Locate the cell with the specified text and output its [x, y] center coordinate. 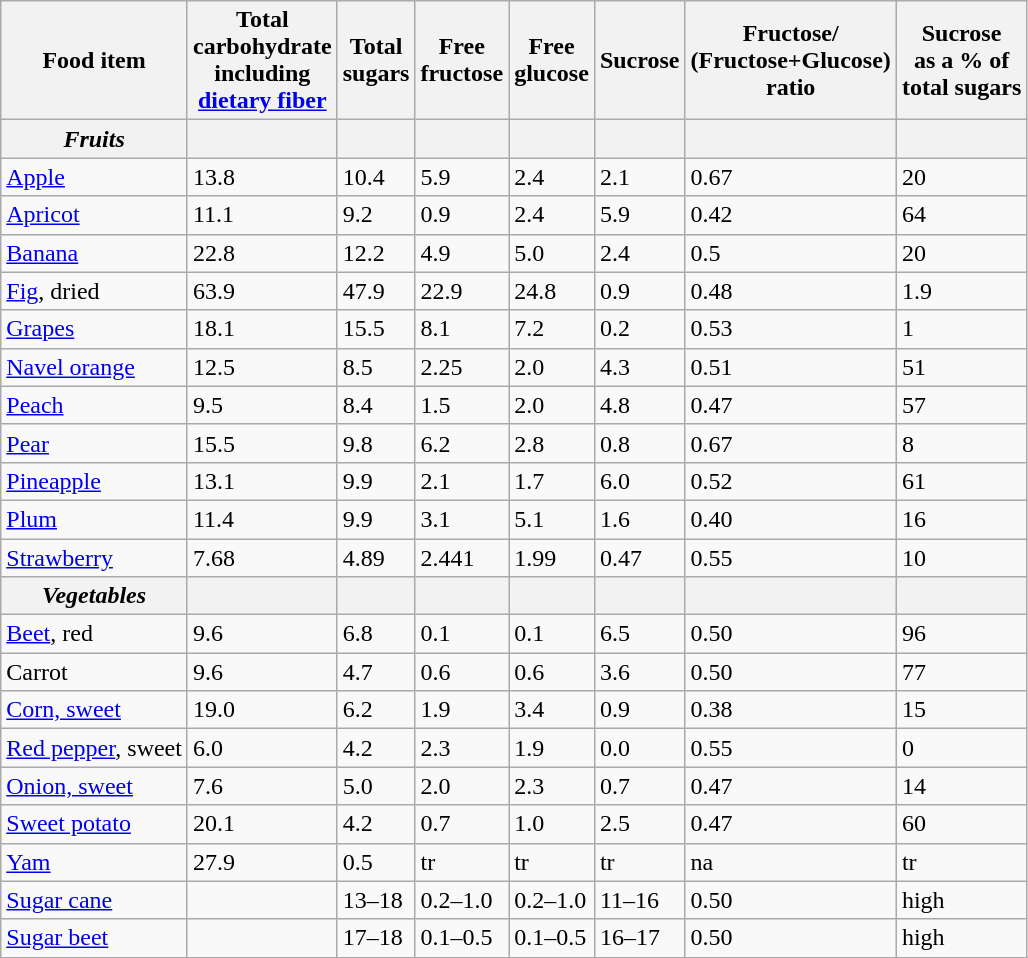
0.38 [790, 710]
4.8 [640, 405]
Carrot [94, 672]
22.8 [262, 253]
11.1 [262, 215]
Totalsugars [376, 60]
8 [961, 443]
11–16 [640, 900]
7.6 [262, 786]
18.1 [262, 329]
0 [961, 748]
Vegetables [94, 596]
Sucroseas a % oftotal sugars [961, 60]
0.0 [640, 748]
3.6 [640, 672]
Red pepper, sweet [94, 748]
8.5 [376, 367]
Apricot [94, 215]
Sweet potato [94, 824]
57 [961, 405]
Food item [94, 60]
9.2 [376, 215]
2.8 [552, 443]
Sugar cane [94, 900]
16 [961, 519]
0.52 [790, 481]
1.7 [552, 481]
9.8 [376, 443]
0.42 [790, 215]
13–18 [376, 900]
Pear [94, 443]
Peach [94, 405]
Pineapple [94, 481]
na [790, 862]
13.1 [262, 481]
64 [961, 215]
24.8 [552, 291]
5.1 [552, 519]
3.1 [462, 519]
2.25 [462, 367]
4.7 [376, 672]
17–18 [376, 938]
60 [961, 824]
7.68 [262, 557]
Navel orange [94, 367]
20.1 [262, 824]
12.2 [376, 253]
1.0 [552, 824]
0.2 [640, 329]
6.5 [640, 634]
Freeglucose [552, 60]
0.40 [790, 519]
77 [961, 672]
14 [961, 786]
12.5 [262, 367]
16–17 [640, 938]
Grapes [94, 329]
0.53 [790, 329]
Onion, sweet [94, 786]
3.4 [552, 710]
22.9 [462, 291]
51 [961, 367]
1 [961, 329]
2.441 [462, 557]
19.0 [262, 710]
96 [961, 634]
Beet, red [94, 634]
Sugar beet [94, 938]
Corn, sweet [94, 710]
10.4 [376, 177]
61 [961, 481]
Fruits [94, 139]
6.8 [376, 634]
4.3 [640, 367]
Banana [94, 253]
8.1 [462, 329]
Sucrose [640, 60]
10 [961, 557]
7.2 [552, 329]
Fructose/(Fructose+Glucose)ratio [790, 60]
27.9 [262, 862]
11.4 [262, 519]
15 [961, 710]
Freefructose [462, 60]
Yam [94, 862]
0.48 [790, 291]
Apple [94, 177]
8.4 [376, 405]
4.89 [376, 557]
1.99 [552, 557]
4.9 [462, 253]
9.5 [262, 405]
63.9 [262, 291]
1.5 [462, 405]
0.8 [640, 443]
0.51 [790, 367]
1.6 [640, 519]
Fig, dried [94, 291]
Totalcarbohydrateincludingdietary fiber [262, 60]
47.9 [376, 291]
Strawberry [94, 557]
Plum [94, 519]
2.5 [640, 824]
13.8 [262, 177]
